Output the [x, y] coordinate of the center of the cell containing the given text.  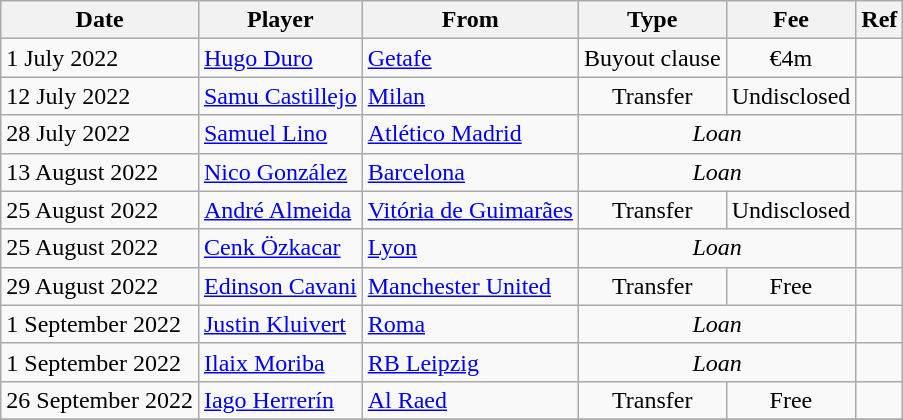
Hugo Duro [280, 58]
Date [100, 20]
Edinson Cavani [280, 286]
29 August 2022 [100, 286]
1 July 2022 [100, 58]
12 July 2022 [100, 96]
Lyon [470, 248]
28 July 2022 [100, 134]
Atlético Madrid [470, 134]
26 September 2022 [100, 400]
Justin Kluivert [280, 324]
Vitória de Guimarães [470, 210]
Iago Herrerín [280, 400]
Fee [791, 20]
13 August 2022 [100, 172]
Ilaix Moriba [280, 362]
From [470, 20]
Barcelona [470, 172]
€4m [791, 58]
RB Leipzig [470, 362]
Type [652, 20]
Milan [470, 96]
Player [280, 20]
Al Raed [470, 400]
Ref [880, 20]
André Almeida [280, 210]
Cenk Özkacar [280, 248]
Getafe [470, 58]
Nico González [280, 172]
Buyout clause [652, 58]
Manchester United [470, 286]
Roma [470, 324]
Samu Castillejo [280, 96]
Samuel Lino [280, 134]
